Determine the (x, y) coordinate at the center of the cell enclosing the given text.  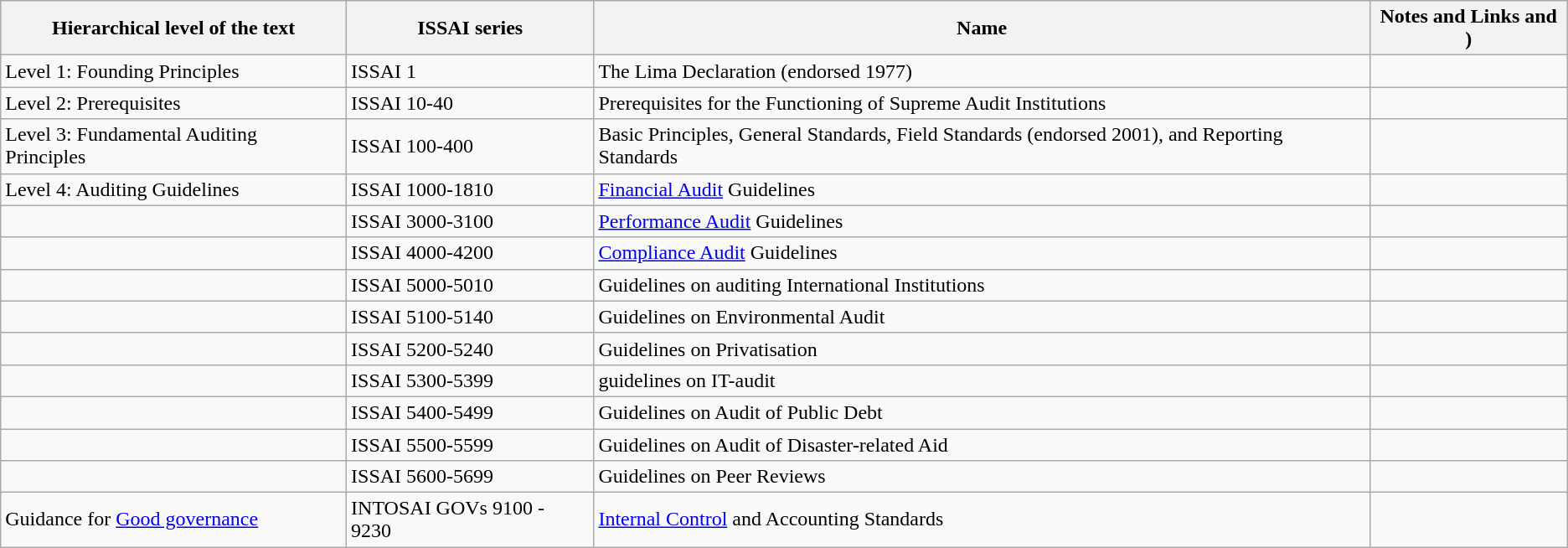
Performance Audit Guidelines (982, 221)
Compliance Audit Guidelines (982, 253)
Level 3: Fundamental Auditing Principles (174, 146)
Guidelines on Audit of Public Debt (982, 412)
Prerequisites for the Functioning of Supreme Audit Institutions (982, 103)
Guidelines on Environmental Audit (982, 317)
Level 4: Auditing Guidelines (174, 189)
Guidance for Good governance (174, 520)
ISSAI 5400-5499 (471, 412)
Guidelines on auditing International Institutions (982, 285)
ISSAI 1 (471, 71)
ISSAI 5000-5010 (471, 285)
Financial Audit Guidelines (982, 189)
Name (982, 28)
Basic Principles, General Standards, Field Standards (endorsed 2001), and Reporting Standards (982, 146)
ISSAI 5500-5599 (471, 445)
ISSAI 5300-5399 (471, 380)
ISSAI series (471, 28)
ISSAI 4000-4200 (471, 253)
Level 2: Prerequisites (174, 103)
ISSAI 100-400 (471, 146)
Guidelines on Audit of Disaster-related Aid (982, 445)
Guidelines on Privatisation (982, 349)
guidelines on IT-audit (982, 380)
ISSAI 1000-1810 (471, 189)
Hierarchical level of the text (174, 28)
ISSAI 3000-3100 (471, 221)
Notes and Links and ) (1468, 28)
ISSAI 5600-5699 (471, 477)
Guidelines on Peer Reviews (982, 477)
Internal Control and Accounting Standards (982, 520)
ISSAI 5100-5140 (471, 317)
The Lima Declaration (endorsed 1977) (982, 71)
ISSAI 5200-5240 (471, 349)
INTOSAI GOVs 9100 - 9230 (471, 520)
ISSAI 10-40 (471, 103)
Level 1: Founding Principles (174, 71)
